Determine the (X, Y) coordinate at the center of the cell enclosing the given text.  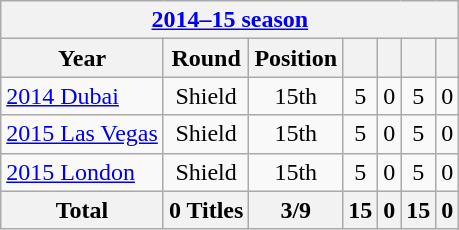
Position (296, 58)
Year (82, 58)
2015 London (82, 172)
2014–15 season (230, 20)
3/9 (296, 210)
0 Titles (206, 210)
2015 Las Vegas (82, 134)
Total (82, 210)
2014 Dubai (82, 96)
Round (206, 58)
